Provide the (X, Y) coordinate of the cell's center where the given text is located.  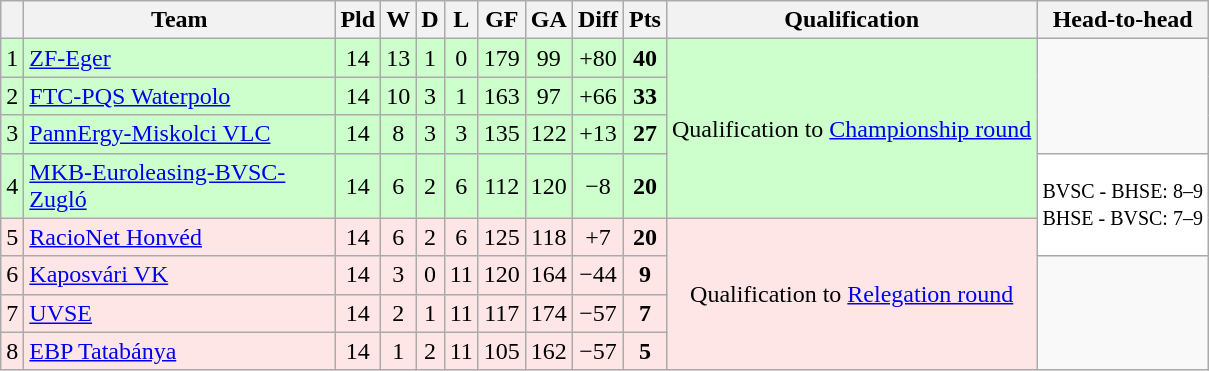
179 (502, 58)
MKB-Euroleasing-BVSC-Zugló (180, 186)
4 (12, 186)
118 (548, 237)
Qualification to Relegation round (851, 294)
D (430, 20)
GF (502, 20)
125 (502, 237)
174 (548, 313)
105 (502, 351)
GA (548, 20)
13 (398, 58)
+7 (598, 237)
Qualification to Championship round (851, 128)
+66 (598, 96)
Team (180, 20)
Kaposvári VK (180, 275)
99 (548, 58)
97 (548, 96)
10 (398, 96)
163 (502, 96)
135 (502, 134)
W (398, 20)
112 (502, 186)
40 (644, 58)
9 (644, 275)
122 (548, 134)
Diff (598, 20)
Qualification (851, 20)
FTC-PQS Waterpolo (180, 96)
Pld (358, 20)
Head-to-head (1123, 20)
BVSC - BHSE: 8–9BHSE - BVSC: 7–9 (1123, 204)
PannErgy-Miskolci VLC (180, 134)
−44 (598, 275)
L (461, 20)
ZF-Eger (180, 58)
+80 (598, 58)
162 (548, 351)
RacioNet Honvéd (180, 237)
−8 (598, 186)
UVSE (180, 313)
117 (502, 313)
+13 (598, 134)
33 (644, 96)
164 (548, 275)
EBP Tatabánya (180, 351)
Pts (644, 20)
27 (644, 134)
